Search for the cell housing the specified text and yield its (X, Y) center coordinate. 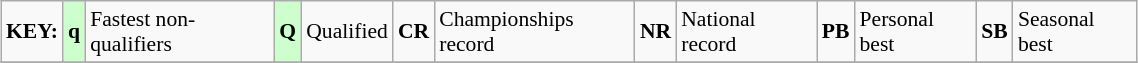
Personal best (916, 32)
NR (656, 32)
Fastest non-qualifiers (180, 32)
SB (994, 32)
Championships record (534, 32)
Seasonal best (1075, 32)
National record (746, 32)
q (74, 32)
CR (414, 32)
PB (836, 32)
Q (288, 32)
KEY: (32, 32)
Qualified (347, 32)
